Determine the (X, Y) coordinate at the center of the cell enclosing the given text.  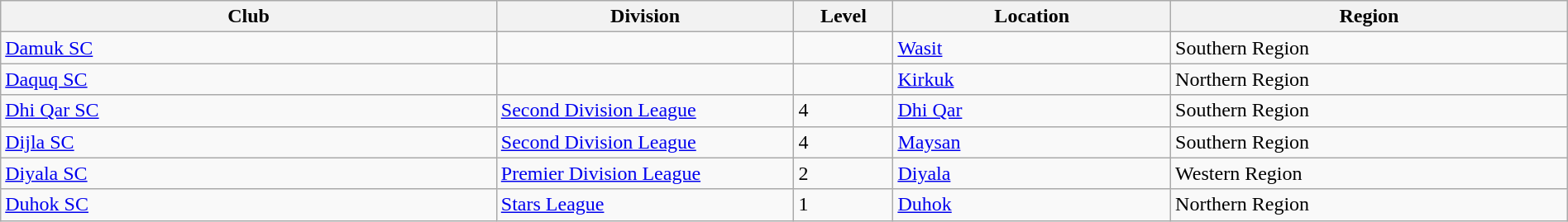
Dijla SC (249, 142)
Damuk SC (249, 48)
Western Region (1370, 173)
Diyala SC (249, 173)
Duhok (1032, 205)
Maysan (1032, 142)
Daquq SC (249, 79)
Duhok SC (249, 205)
Division (645, 17)
Premier Division League (645, 173)
Region (1370, 17)
Stars League (645, 205)
2 (844, 173)
1 (844, 205)
Wasit (1032, 48)
Dhi Qar (1032, 111)
Kirkuk (1032, 79)
Diyala (1032, 173)
Club (249, 17)
Location (1032, 17)
Dhi Qar SC (249, 111)
Level (844, 17)
